Identify which cell holds the provided text, then report its [x, y] central coordinate. 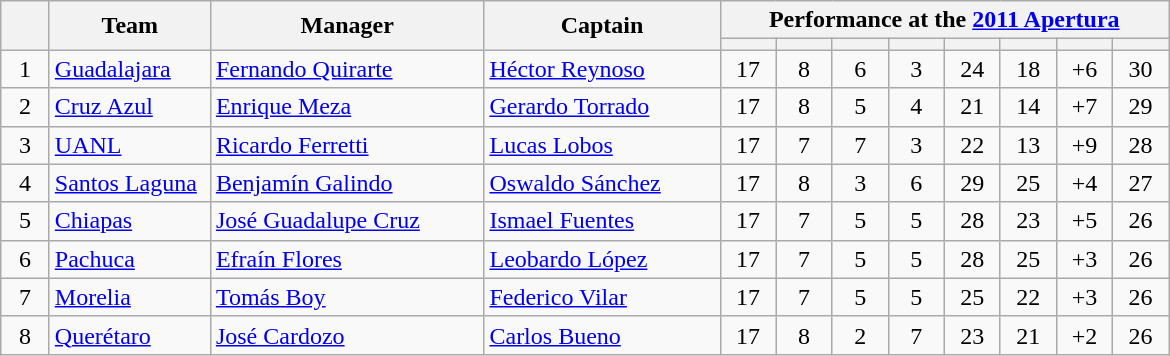
+5 [1084, 221]
27 [1140, 183]
Ismael Fuentes [602, 221]
Carlos Bueno [602, 335]
Morelia [130, 297]
Pachuca [130, 259]
Cruz Azul [130, 107]
Guadalajara [130, 69]
Héctor Reynoso [602, 69]
Benjamín Galindo [347, 183]
30 [1140, 69]
Federico Vilar [602, 297]
Lucas Lobos [602, 145]
+4 [1084, 183]
18 [1028, 69]
+6 [1084, 69]
Fernando Quirarte [347, 69]
14 [1028, 107]
Efraín Flores [347, 259]
Tomás Boy [347, 297]
Chiapas [130, 221]
+2 [1084, 335]
1 [26, 69]
Leobardo López [602, 259]
Querétaro [130, 335]
Santos Laguna [130, 183]
Team [130, 26]
Manager [347, 26]
+7 [1084, 107]
José Guadalupe Cruz [347, 221]
+9 [1084, 145]
José Cardozo [347, 335]
13 [1028, 145]
Ricardo Ferretti [347, 145]
Oswaldo Sánchez [602, 183]
Captain [602, 26]
Enrique Meza [347, 107]
Performance at the 2011 Apertura [944, 20]
Gerardo Torrado [602, 107]
UANL [130, 145]
24 [972, 69]
